Provide the [x, y] coordinate of the cell's center where the given text is located.  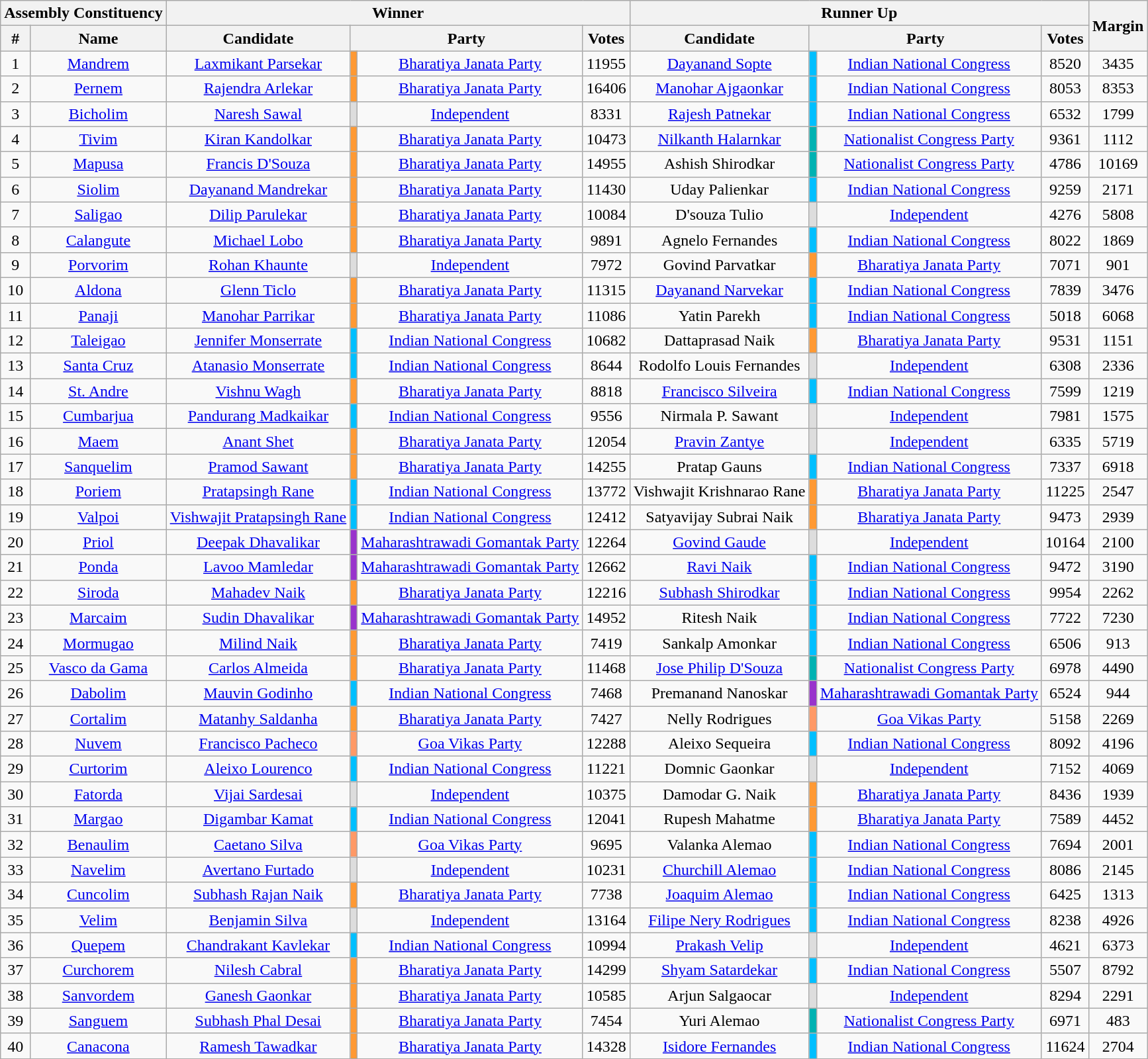
2269 [1118, 718]
6373 [1118, 945]
Mormugao [98, 643]
Taleigao [98, 341]
Michael Lobo [258, 240]
4069 [1118, 769]
Marcaim [98, 618]
7230 [1118, 618]
Pandurang Madkaikar [258, 416]
Jose Philip D'Souza [719, 668]
20 [16, 542]
Subhash Shirodkar [719, 592]
Ravi Naik [719, 567]
10473 [606, 139]
Siolim [98, 189]
10994 [606, 945]
Subhash Phal Desai [258, 1021]
5158 [1065, 718]
14299 [606, 970]
Domnic Gaonkar [719, 769]
2001 [1118, 845]
Fatorda [98, 794]
Ganesh Gaonkar [258, 995]
12041 [606, 819]
Sanquelim [98, 467]
Quepem [98, 945]
2 [16, 89]
Mapusa [98, 164]
2336 [1118, 366]
D'souza Tulio [719, 214]
Vishwajit Pratapsingh Rane [258, 517]
8818 [606, 391]
10585 [606, 995]
Sankalp Amonkar [719, 643]
14255 [606, 467]
Aleixo Lourenco [258, 769]
4621 [1065, 945]
Dayanand Sopte [719, 64]
Velim [98, 920]
Caetano Silva [258, 845]
Bicholim [98, 114]
7738 [606, 895]
3435 [1118, 64]
6918 [1118, 467]
10169 [1118, 164]
8086 [1065, 870]
6335 [1065, 441]
7599 [1065, 391]
Dabolim [98, 693]
Francis D'Souza [258, 164]
1575 [1118, 416]
13772 [606, 492]
Carlos Almeida [258, 668]
Milind Naik [258, 643]
11315 [606, 290]
Damodar G. Naik [719, 794]
Nilesh Cabral [258, 970]
1939 [1118, 794]
Rodolfo Louis Fernandes [719, 366]
2939 [1118, 517]
7972 [606, 265]
Benaulim [98, 845]
8 [16, 240]
28 [16, 744]
12412 [606, 517]
Anant Shet [258, 441]
4276 [1065, 214]
10 [16, 290]
7454 [606, 1021]
16406 [606, 89]
4196 [1118, 744]
6532 [1065, 114]
1151 [1118, 341]
12288 [606, 744]
Yatin Parekh [719, 316]
Nilkanth Halarnkar [719, 139]
22 [16, 592]
Calangute [98, 240]
11225 [1065, 492]
10164 [1065, 542]
12054 [606, 441]
6506 [1065, 643]
Laxmikant Parsekar [258, 64]
Poriem [98, 492]
9473 [1065, 517]
Vishnu Wagh [258, 391]
Winner [398, 13]
Ramesh Tawadkar [258, 1046]
Mahadev Naik [258, 592]
37 [16, 970]
24 [16, 643]
8238 [1065, 920]
10231 [606, 870]
8092 [1065, 744]
9954 [1065, 592]
1869 [1118, 240]
Rohan Khaunte [258, 265]
26 [16, 693]
15 [16, 416]
Shyam Satardekar [719, 970]
7589 [1065, 819]
14952 [606, 618]
Aldona [98, 290]
Glenn Ticlo [258, 290]
Panaji [98, 316]
2262 [1118, 592]
Nelly Rodrigues [719, 718]
3190 [1118, 567]
Manohar Ajgaonkar [719, 89]
2100 [1118, 542]
6308 [1065, 366]
Uday Palienkar [719, 189]
Isidore Fernandes [719, 1046]
Cumbarjua [98, 416]
Vijai Sardesai [258, 794]
Dilip Parulekar [258, 214]
Pratapsingh Rane [258, 492]
Chandrakant Kavlekar [258, 945]
6068 [1118, 316]
7071 [1065, 265]
9259 [1065, 189]
Porvorim [98, 265]
Digambar Kamat [258, 819]
Aleixo Sequeira [719, 744]
Canacona [98, 1046]
2171 [1118, 189]
944 [1118, 693]
Subhash Rajan Naik [258, 895]
8644 [606, 366]
6978 [1065, 668]
Avertano Furtado [258, 870]
Runner Up [859, 13]
Saligao [98, 214]
1799 [1118, 114]
Rajendra Arlekar [258, 89]
901 [1118, 265]
11430 [606, 189]
Prakash Velip [719, 945]
Deepak Dhavalikar [258, 542]
11221 [606, 769]
23 [16, 618]
Vasco da Gama [98, 668]
Francisco Silveira [719, 391]
6524 [1065, 693]
Pravin Zantye [719, 441]
8436 [1065, 794]
9695 [606, 845]
Tivim [98, 139]
Valpoi [98, 517]
7839 [1065, 290]
4 [16, 139]
38 [16, 995]
13 [16, 366]
5719 [1118, 441]
12216 [606, 592]
8053 [1065, 89]
Margin [1118, 26]
13164 [606, 920]
6425 [1065, 895]
Ritesh Naik [719, 618]
4786 [1065, 164]
9891 [606, 240]
8331 [606, 114]
4926 [1118, 920]
Assembly Constituency [83, 13]
Siroda [98, 592]
12 [16, 341]
27 [16, 718]
8294 [1065, 995]
3476 [1118, 290]
Rupesh Mahatme [719, 819]
10084 [606, 214]
4490 [1118, 668]
Dayanand Mandrekar [258, 189]
Pratap Gauns [719, 467]
39 [16, 1021]
29 [16, 769]
8792 [1118, 970]
Name [98, 38]
Ponda [98, 567]
1112 [1118, 139]
Santa Cruz [98, 366]
Govind Parvatkar [719, 265]
11468 [606, 668]
40 [16, 1046]
7427 [606, 718]
Pernem [98, 89]
Naresh Sawal [258, 114]
Sudin Dhavalikar [258, 618]
8022 [1065, 240]
12264 [606, 542]
Ashish Shirodkar [719, 164]
4452 [1118, 819]
Agnelo Fernandes [719, 240]
Benjamin Silva [258, 920]
5018 [1065, 316]
Arjun Salgaocar [719, 995]
483 [1118, 1021]
Nuvem [98, 744]
Satyavijay Subrai Naik [719, 517]
8520 [1065, 64]
36 [16, 945]
Cuncolim [98, 895]
Mauvin Godinho [258, 693]
25 [16, 668]
7337 [1065, 467]
Dattaprasad Naik [719, 341]
913 [1118, 643]
Valanka Alemao [719, 845]
30 [16, 794]
19 [16, 517]
Cortalim [98, 718]
Matanhy Saldanha [258, 718]
Kiran Kandolkar [258, 139]
8353 [1118, 89]
34 [16, 895]
Churchill Alemao [719, 870]
Curtorim [98, 769]
Navelim [98, 870]
31 [16, 819]
2547 [1118, 492]
21 [16, 567]
Manohar Parrikar [258, 316]
14955 [606, 164]
2291 [1118, 995]
14328 [606, 1046]
Priol [98, 542]
7468 [606, 693]
Lavoo Mamledar [258, 567]
10375 [606, 794]
7152 [1065, 769]
11 [16, 316]
18 [16, 492]
Sanvordem [98, 995]
Rajesh Patnekar [719, 114]
Nirmala P. Sawant [719, 416]
9531 [1065, 341]
5507 [1065, 970]
Joaquim Alemao [719, 895]
St. Andre [98, 391]
Yuri Alemao [719, 1021]
Margao [98, 819]
14 [16, 391]
7694 [1065, 845]
9 [16, 265]
Vishwajit Krishnarao Rane [719, 492]
Mandrem [98, 64]
10682 [606, 341]
11086 [606, 316]
11624 [1065, 1046]
6 [16, 189]
Atanasio Monserrate [258, 366]
# [16, 38]
Curchorem [98, 970]
16 [16, 441]
7722 [1065, 618]
Govind Gaude [719, 542]
Pramod Sawant [258, 467]
9556 [606, 416]
6971 [1065, 1021]
3 [16, 114]
9472 [1065, 567]
Maem [98, 441]
32 [16, 845]
Premanand Nanoskar [719, 693]
Dayanand Narvekar [719, 290]
7981 [1065, 416]
Sanguem [98, 1021]
2145 [1118, 870]
5 [16, 164]
9361 [1065, 139]
5808 [1118, 214]
11955 [606, 64]
17 [16, 467]
1 [16, 64]
2704 [1118, 1046]
Filipe Nery Rodrigues [719, 920]
1219 [1118, 391]
Francisco Pacheco [258, 744]
Jennifer Monserrate [258, 341]
1313 [1118, 895]
33 [16, 870]
7 [16, 214]
12662 [606, 567]
35 [16, 920]
7419 [606, 643]
